Scan for the cell matching the given text and deliver its [x, y] coordinate at center. 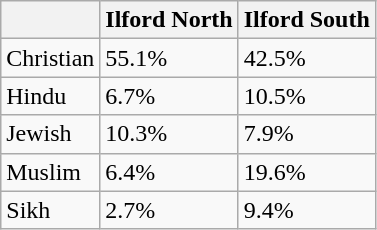
Christian [50, 58]
Muslim [50, 172]
6.7% [169, 96]
9.4% [306, 210]
Ilford South [306, 20]
7.9% [306, 134]
2.7% [169, 210]
55.1% [169, 58]
10.5% [306, 96]
Hindu [50, 96]
Sikh [50, 210]
Ilford North [169, 20]
19.6% [306, 172]
42.5% [306, 58]
Jewish [50, 134]
6.4% [169, 172]
10.3% [169, 134]
